Scan for the cell matching the given text and deliver its (x, y) coordinate at center. 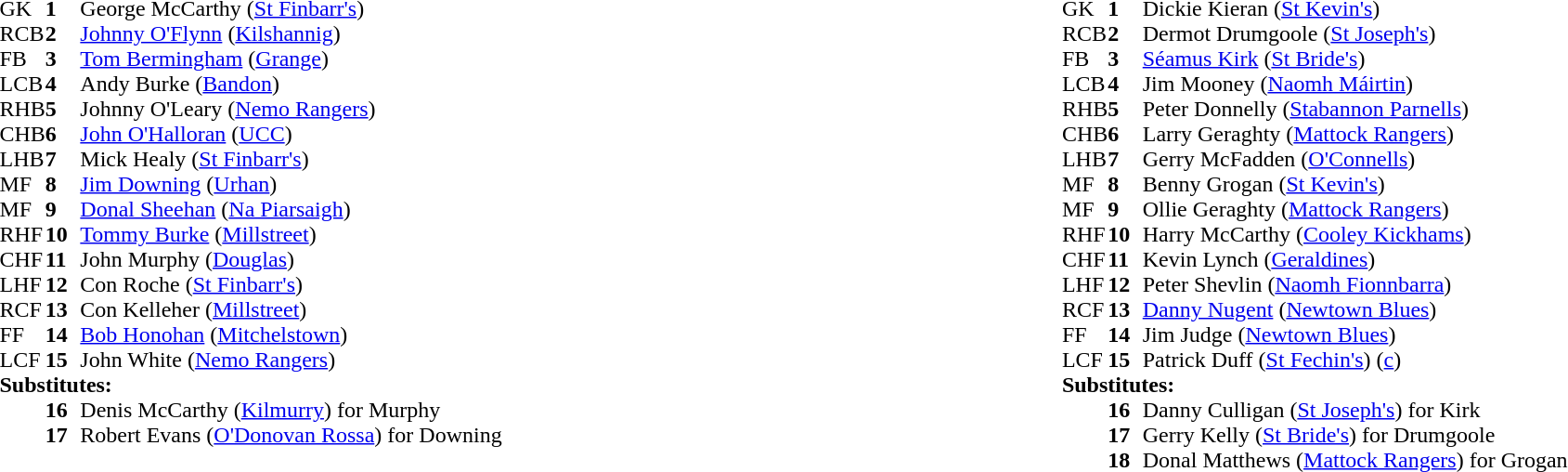
Peter Shevlin (Naomh Fionnbarra) (1355, 284)
Bob Honohan (Mitchelstown) (291, 334)
Denis McCarthy (Kilmurry) for Murphy (291, 411)
Danny Nugent (Newtown Blues) (1355, 310)
Tom Bermingham (Grange) (291, 59)
Ollie Geraghty (Mattock Rangers) (1355, 210)
Johnny O'Leary (Nemo Rangers) (291, 110)
Johnny O'Flynn (Kilshannig) (291, 33)
Patrick Duff (St Fechin's) (c) (1355, 361)
Tommy Burke (Millstreet) (291, 234)
Jim Downing (Urhan) (291, 184)
Con Kelleher (Millstreet) (291, 310)
Dermot Drumgoole (St Joseph's) (1355, 33)
Mick Healy (St Finbarr's) (291, 160)
Benny Grogan (St Kevin's) (1355, 184)
John O'Halloran (UCC) (291, 134)
Kevin Lynch (Geraldines) (1355, 260)
Robert Evans (O'Donovan Rossa) for Downing (291, 435)
Harry McCarthy (Cooley Kickhams) (1355, 234)
Jim Mooney (Naomh Máirtin) (1355, 84)
Séamus Kirk (St Bride's) (1355, 59)
Gerry McFadden (O'Connells) (1355, 160)
Peter Donnelly (Stabannon Parnells) (1355, 110)
Gerry Kelly (St Bride's) for Drumgoole (1355, 435)
Jim Judge (Newtown Blues) (1355, 334)
Donal Sheehan (Na Piarsaigh) (291, 210)
Con Roche (St Finbarr's) (291, 284)
Danny Culligan (St Joseph's) for Kirk (1355, 411)
Andy Burke (Bandon) (291, 84)
Larry Geraghty (Mattock Rangers) (1355, 134)
John White (Nemo Rangers) (291, 361)
John Murphy (Douglas) (291, 260)
